Scan for the cell matching the given text and deliver its (X, Y) coordinate at center. 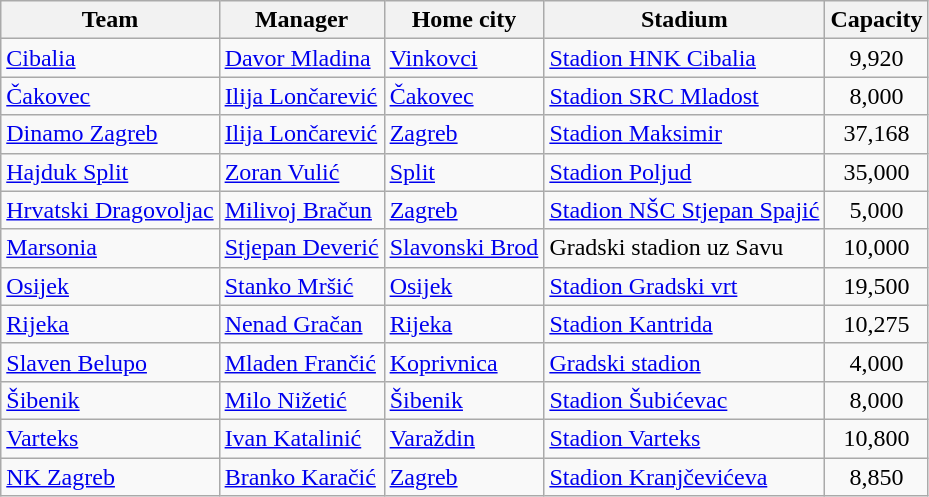
Stadion Varteks (684, 438)
Davor Mladina (302, 58)
19,500 (876, 286)
Hrvatski Dragovoljac (110, 210)
Manager (302, 20)
NK Zagreb (110, 477)
Stanko Mršić (302, 286)
Stadion Kantrida (684, 324)
Stadion Gradski vrt (684, 286)
Stjepan Deverić (302, 248)
Zoran Vulić (302, 172)
Stadium (684, 20)
35,000 (876, 172)
Cibalia (110, 58)
Stadion Maksimir (684, 134)
Gradski stadion (684, 362)
Capacity (876, 20)
Dinamo Zagreb (110, 134)
Stadion SRC Mladost (684, 96)
Milo Nižetić (302, 400)
Team (110, 20)
Koprivnica (464, 362)
Slavonski Brod (464, 248)
Stadion Poljud (684, 172)
Varaždin (464, 438)
Split (464, 172)
Ivan Katalinić (302, 438)
Hajduk Split (110, 172)
Stadion Kranjčevićeva (684, 477)
Home city (464, 20)
Varteks (110, 438)
5,000 (876, 210)
Marsonia (110, 248)
10,800 (876, 438)
Slaven Belupo (110, 362)
8,850 (876, 477)
Stadion NŠC Stjepan Spajić (684, 210)
10,000 (876, 248)
10,275 (876, 324)
37,168 (876, 134)
Stadion Šubićevac (684, 400)
4,000 (876, 362)
Stadion HNK Cibalia (684, 58)
Gradski stadion uz Savu (684, 248)
9,920 (876, 58)
Mladen Frančić (302, 362)
Vinkovci (464, 58)
Branko Karačić (302, 477)
Nenad Gračan (302, 324)
Milivoj Bračun (302, 210)
